Search for the cell housing the specified text and yield its (x, y) center coordinate. 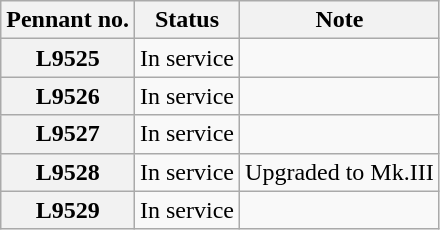
L9528 (68, 172)
L9527 (68, 134)
L9525 (68, 58)
L9526 (68, 96)
Pennant no. (68, 20)
L9529 (68, 210)
Status (188, 20)
Note (340, 20)
Upgraded to Mk.III (340, 172)
